For the text-containing cell, return its midpoint in [x, y] coordinate format. 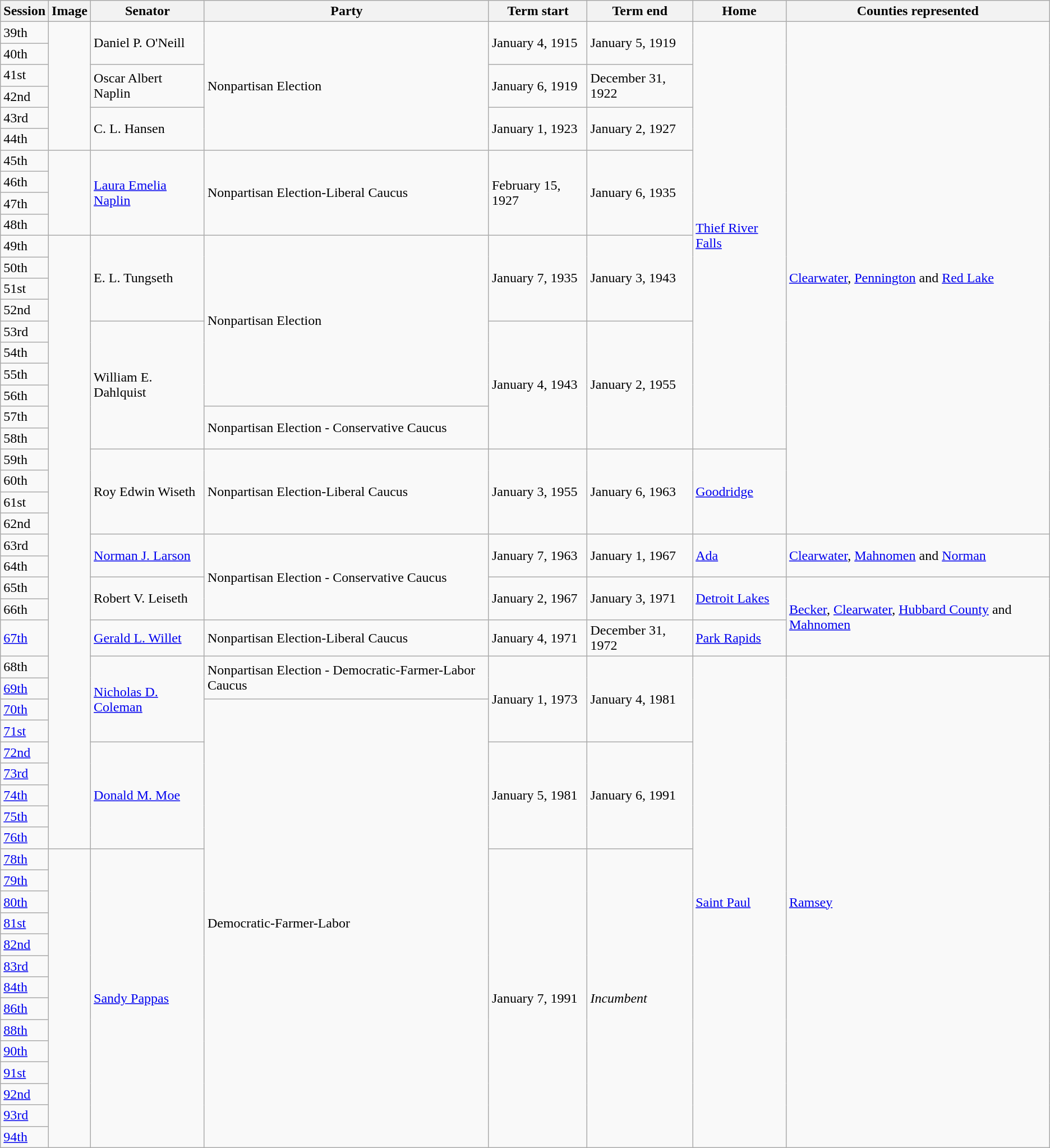
January 4, 1915 [537, 43]
Nicholas D. Coleman [148, 699]
Ramsey [918, 902]
Becker, Clearwater, Hubbard County and Mahnomen [918, 616]
Saint Paul [739, 902]
January 5, 1919 [640, 43]
Senator [148, 11]
January 3, 1943 [640, 278]
64th [25, 566]
69th [25, 688]
81st [25, 923]
December 31, 1922 [640, 86]
46th [25, 182]
75th [25, 816]
Ada [739, 555]
39th [25, 33]
January 7, 1935 [537, 278]
January 2, 1967 [537, 598]
61st [25, 502]
January 7, 1991 [537, 998]
Home [739, 11]
57th [25, 417]
January 4, 1943 [537, 385]
67th [25, 639]
71st [25, 731]
January 3, 1955 [537, 492]
Democratic-Farmer-Labor [347, 924]
Norman J. Larson [148, 555]
Counties represented [918, 11]
62nd [25, 524]
E. L. Tungseth [148, 278]
Park Rapids [739, 639]
84th [25, 988]
92nd [25, 1094]
January 3, 1971 [640, 598]
53rd [25, 332]
41st [25, 75]
70th [25, 710]
Roy Edwin Wiseth [148, 492]
73rd [25, 774]
88th [25, 1030]
January 1, 1923 [537, 128]
42nd [25, 97]
C. L. Hansen [148, 128]
Laura Emelia Naplin [148, 192]
Robert V. Leiseth [148, 598]
December 31, 1972 [640, 639]
68th [25, 667]
74th [25, 795]
58th [25, 438]
59th [25, 460]
Daniel P. O'Neill [148, 43]
82nd [25, 944]
January 4, 1981 [640, 699]
47th [25, 203]
Donald M. Moe [148, 795]
Goodridge [739, 492]
40th [25, 54]
January 6, 1991 [640, 795]
January 6, 1919 [537, 86]
44th [25, 139]
Gerald L. Willet [148, 639]
52nd [25, 310]
43rd [25, 118]
January 1, 1967 [640, 555]
56th [25, 396]
Term start [537, 11]
66th [25, 609]
Party [347, 11]
Session [25, 11]
49th [25, 246]
45th [25, 160]
55th [25, 374]
60th [25, 481]
63rd [25, 545]
54th [25, 353]
February 15, 1927 [537, 192]
86th [25, 1009]
January 2, 1955 [640, 385]
93rd [25, 1115]
50th [25, 268]
January 6, 1963 [640, 492]
Clearwater, Pennington and Red Lake [918, 278]
January 4, 1971 [537, 639]
Oscar Albert Naplin [148, 86]
48th [25, 224]
Detroit Lakes [739, 598]
January 6, 1935 [640, 192]
Sandy Pappas [148, 998]
91st [25, 1073]
Image [70, 11]
51st [25, 289]
January 5, 1981 [537, 795]
Incumbent [640, 998]
Nonpartisan Election - Democratic-Farmer-Labor Caucus [347, 678]
90th [25, 1051]
72nd [25, 752]
January 2, 1927 [640, 128]
Term end [640, 11]
65th [25, 587]
78th [25, 859]
January 7, 1963 [537, 555]
79th [25, 880]
Clearwater, Mahnomen and Norman [918, 555]
94th [25, 1137]
Thief River Falls [739, 236]
William E. Dahlquist [148, 385]
76th [25, 838]
80th [25, 902]
83rd [25, 966]
January 1, 1973 [537, 699]
